Determine the (x, y) coordinate at the center of the cell enclosing the given text.  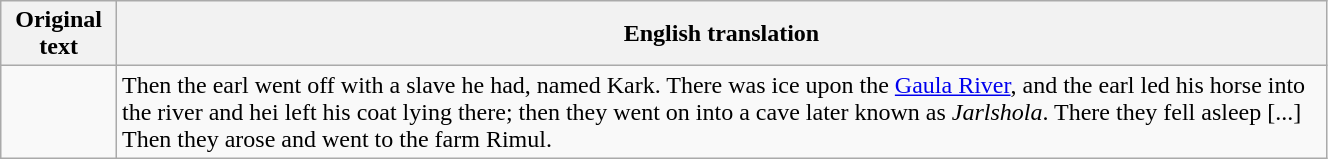
Original text (59, 34)
English translation (722, 34)
